Identify which cell holds the provided text, then report its [X, Y] central coordinate. 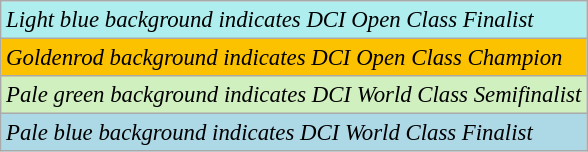
Light blue background indicates DCI Open Class Finalist [294, 20]
Pale blue background indicates DCI World Class Finalist [294, 133]
Pale green background indicates DCI World Class Semifinalist [294, 95]
Goldenrod background indicates DCI Open Class Champion [294, 58]
